Output the [x, y] coordinate of the center of the cell containing the given text.  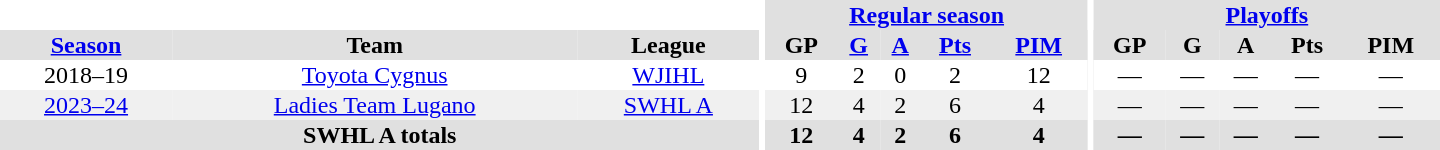
Toyota Cygnus [374, 75]
SWHL A [668, 105]
League [668, 45]
Season [86, 45]
WJIHL [668, 75]
Regular season [926, 15]
9 [801, 75]
2018–19 [86, 75]
2023–24 [86, 105]
Ladies Team Lugano [374, 105]
0 [900, 75]
Playoffs [1267, 15]
SWHL A totals [380, 135]
Team [374, 45]
